Search for the cell housing the specified text and yield its [X, Y] center coordinate. 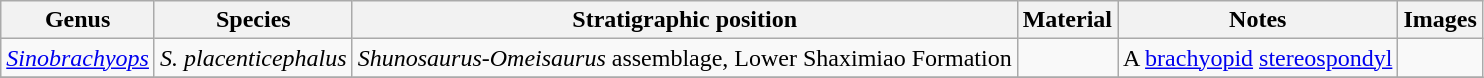
Stratigraphic position [684, 20]
A brachyopid stereospondyl [1258, 58]
Genus [78, 20]
Shunosaurus-Omeisaurus assemblage, Lower Shaximiao Formation [684, 58]
Material [1067, 20]
Images [1440, 20]
S. placenticephalus [253, 58]
Sinobrachyops [78, 58]
Species [253, 20]
Notes [1258, 20]
